From the cell containing the given text, extract its center point as (X, Y) coordinate. 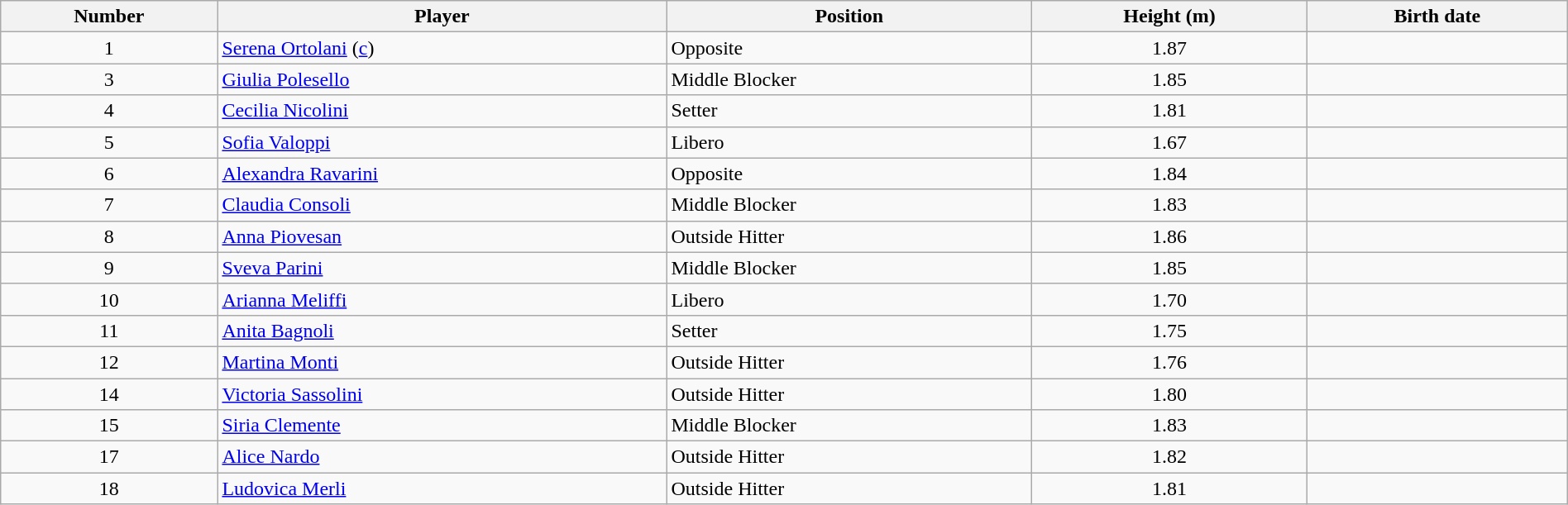
18 (109, 488)
17 (109, 457)
9 (109, 268)
Ludovica Merli (442, 488)
Alice Nardo (442, 457)
Claudia Consoli (442, 205)
1.76 (1169, 362)
5 (109, 142)
1.87 (1169, 48)
Serena Ortolani (c) (442, 48)
Position (849, 17)
10 (109, 299)
Cecilia Nicolini (442, 111)
6 (109, 174)
1 (109, 48)
1.86 (1169, 236)
1.80 (1169, 394)
Arianna Meliffi (442, 299)
Sofia Valoppi (442, 142)
15 (109, 426)
1.67 (1169, 142)
14 (109, 394)
Height (m) (1169, 17)
Giulia Polesello (442, 79)
Sveva Parini (442, 268)
7 (109, 205)
11 (109, 331)
4 (109, 111)
Number (109, 17)
1.84 (1169, 174)
Martina Monti (442, 362)
Player (442, 17)
Anna Piovesan (442, 236)
Birth date (1437, 17)
3 (109, 79)
Alexandra Ravarini (442, 174)
1.75 (1169, 331)
8 (109, 236)
Victoria Sassolini (442, 394)
1.82 (1169, 457)
1.70 (1169, 299)
Siria Clemente (442, 426)
Anita Bagnoli (442, 331)
12 (109, 362)
